Return the [X, Y] coordinate for the center point of the cell that contains the specified text.  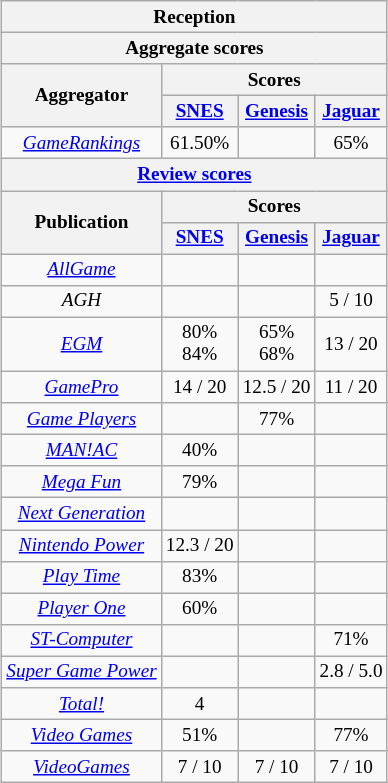
5 / 10 [351, 302]
Reception [194, 17]
12.5 / 20 [276, 387]
Review scores [194, 175]
79% [200, 482]
Nintendo Power [82, 546]
ST-Computer [82, 640]
4 [200, 704]
65% [351, 143]
61.50% [200, 143]
Game Players [82, 419]
13 / 20 [351, 344]
Video Games [82, 735]
Mega Fun [82, 482]
65%68% [276, 344]
12.3 / 20 [200, 546]
2.8 / 5.0 [351, 672]
Total! [82, 704]
GameRankings [82, 143]
GamePro [82, 387]
Super Game Power [82, 672]
Aggregator [82, 96]
Publication [82, 222]
51% [200, 735]
83% [200, 577]
Play Time [82, 577]
11 / 20 [351, 387]
Aggregate scores [194, 48]
EGM [82, 344]
VideoGames [82, 767]
AGH [82, 302]
14 / 20 [200, 387]
Next Generation [82, 514]
40% [200, 451]
80%84% [200, 344]
Player One [82, 609]
71% [351, 640]
60% [200, 609]
AllGame [82, 270]
MAN!AC [82, 451]
